Pinpoint the cell where the given text exists, returning its [X, Y] midpoint coordinate. 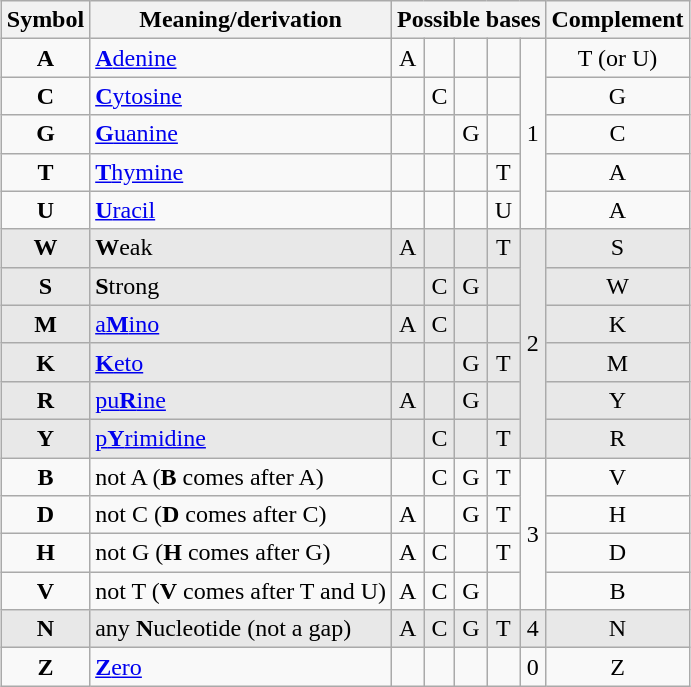
Weak [241, 248]
not T (V comes after T and U) [241, 591]
Cytosine [241, 96]
1 [533, 134]
0 [533, 667]
pYrimidine [241, 438]
Symbol [45, 20]
4 [533, 629]
3 [533, 534]
Adenine [241, 58]
Zero [241, 667]
Meaning/derivation [241, 20]
Uracil [241, 210]
Keto [241, 362]
not G (H comes after G) [241, 553]
not C (D comes after C) [241, 515]
puRine [241, 400]
not A (B comes after A) [241, 477]
any Nucleotide (not a gap) [241, 629]
Complement [618, 20]
2 [533, 343]
aMino [241, 324]
Guanine [241, 134]
Strong [241, 286]
T (or U) [618, 58]
Possible bases [469, 20]
Thymine [241, 172]
